Determine the [X, Y] coordinate at the center of the cell enclosing the given text.  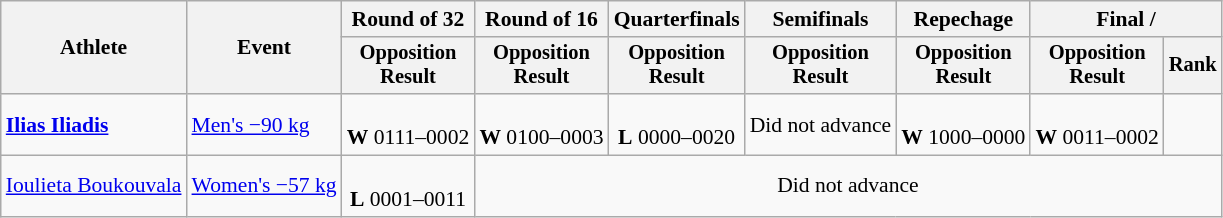
Men's −90 kg [264, 124]
Quarterfinals [677, 19]
L 0000–0020 [677, 124]
Round of 16 [541, 19]
Semifinals [821, 19]
W 1000–0000 [963, 124]
Ilias Iliadis [94, 124]
Final / [1126, 19]
Event [264, 48]
W 0111–0002 [408, 124]
W 0011–0002 [1096, 124]
Ioulieta Boukouvala [94, 186]
W 0100–0003 [541, 124]
Rank [1193, 66]
Round of 32 [408, 19]
L 0001–0011 [408, 186]
Women's −57 kg [264, 186]
Repechage [963, 19]
Athlete [94, 48]
